Pinpoint the cell where the given text exists, returning its [X, Y] midpoint coordinate. 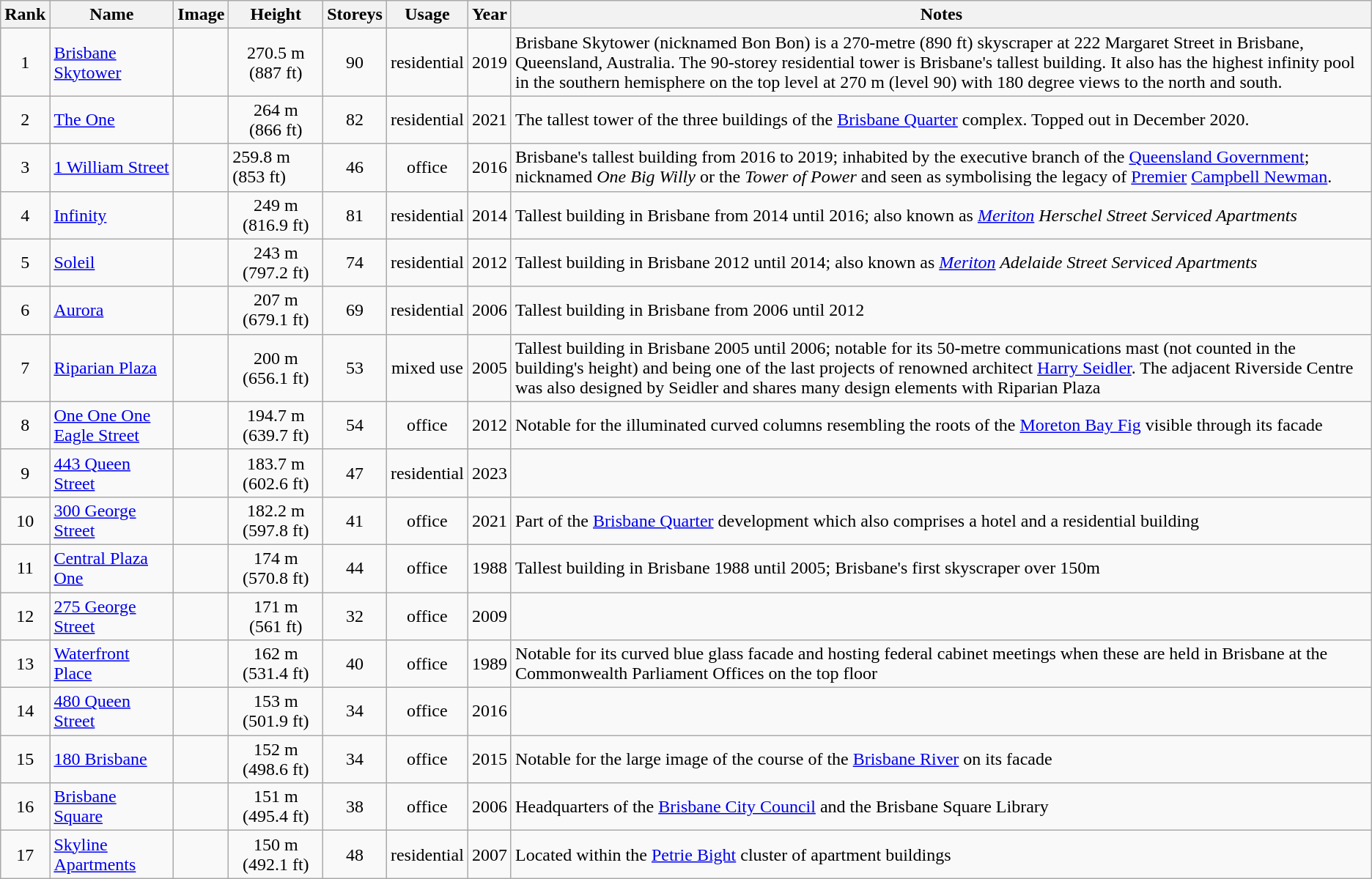
200 m (656.1 ft) [276, 368]
46 [355, 167]
152 m (498.6 ft) [276, 759]
Headquarters of the Brisbane City Council and the Brisbane Square Library [941, 807]
249 m (816.9 ft) [276, 215]
16 [25, 807]
Rank [25, 15]
150 m (492.1 ft) [276, 854]
Part of the Brisbane Quarter development which also comprises a hotel and a residential building [941, 520]
153 m (501.9 ft) [276, 712]
207 m (679.1 ft) [276, 311]
2023 [490, 473]
194.7 m (639.7 ft) [276, 425]
443 Queen Street [111, 473]
162 m (531.4 ft) [276, 664]
The One [111, 120]
Tallest building in Brisbane from 2014 until 2016; also known as Meriton Herschel Street Serviced Apartments [941, 215]
264 m (866 ft) [276, 120]
The tallest tower of the three buildings of the Brisbane Quarter complex. Topped out in December 2020. [941, 120]
6 [25, 311]
14 [25, 712]
44 [355, 568]
48 [355, 854]
One One One Eagle Street [111, 425]
4 [25, 215]
Notable for the large image of the course of the Brisbane River on its facade [941, 759]
Aurora [111, 311]
Usage [427, 15]
Name [111, 15]
82 [355, 120]
275 George Street [111, 615]
Tallest building in Brisbane 2012 until 2014; also known as Meriton Adelaide Street Serviced Apartments [941, 262]
Year [490, 15]
69 [355, 311]
40 [355, 664]
Brisbane Square [111, 807]
1989 [490, 664]
Storeys [355, 15]
38 [355, 807]
Height [276, 15]
15 [25, 759]
2 [25, 120]
180 Brisbane [111, 759]
32 [355, 615]
1988 [490, 568]
300 George Street [111, 520]
3 [25, 167]
151 m (495.4 ft) [276, 807]
47 [355, 473]
41 [355, 520]
2009 [490, 615]
270.5 m (887 ft) [276, 62]
243 m (797.2 ft) [276, 262]
182.2 m (597.8 ft) [276, 520]
1 [25, 62]
53 [355, 368]
17 [25, 854]
5 [25, 262]
480 Queen Street [111, 712]
Waterfront Place [111, 664]
Brisbane Skytower [111, 62]
Infinity [111, 215]
2015 [490, 759]
2014 [490, 215]
90 [355, 62]
Tallest building in Brisbane from 2006 until 2012 [941, 311]
171 m (561 ft) [276, 615]
259.8 m (853 ft) [276, 167]
Notable for the illuminated curved columns resembling the roots of the Moreton Bay Fig visible through its facade [941, 425]
Central Plaza One [111, 568]
12 [25, 615]
54 [355, 425]
8 [25, 425]
13 [25, 664]
Located within the Petrie Bight cluster of apartment buildings [941, 854]
Notes [941, 15]
Soleil [111, 262]
Skyline Apartments [111, 854]
10 [25, 520]
2007 [490, 854]
1 William Street [111, 167]
9 [25, 473]
2019 [490, 62]
74 [355, 262]
Riparian Plaza [111, 368]
mixed use [427, 368]
Image [201, 15]
2005 [490, 368]
Tallest building in Brisbane 1988 until 2005; Brisbane's first skyscraper over 150m [941, 568]
174 m (570.8 ft) [276, 568]
183.7 m (602.6 ft) [276, 473]
7 [25, 368]
81 [355, 215]
11 [25, 568]
